Detect which cell encompasses the target text, then output its [x, y] center coordinate. 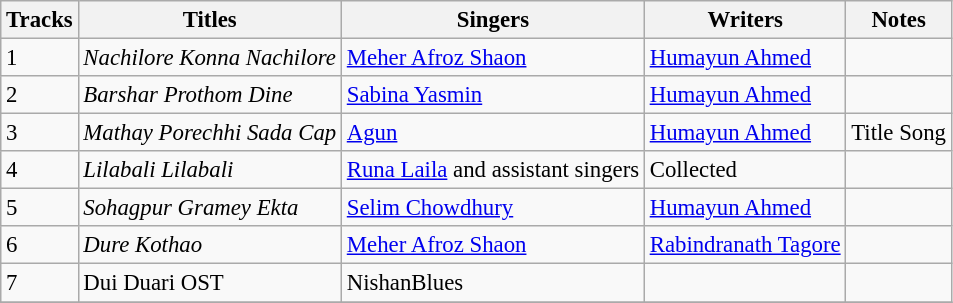
5 [40, 208]
Mathay Porechhi Sada Cap [210, 133]
Nachilore Konna Nachilore [210, 58]
7 [40, 283]
Tracks [40, 20]
Selim Chowdhury [492, 208]
Runa Laila and assistant singers [492, 170]
Barshar Prothom Dine [210, 95]
Dure Kothao [210, 245]
6 [40, 245]
Rabindranath Tagore [745, 245]
Sohagpur Gramey Ekta [210, 208]
Singers [492, 20]
1 [40, 58]
Collected [745, 170]
Notes [898, 20]
Title Song [898, 133]
Titles [210, 20]
Sabina Yasmin [492, 95]
Lilabali Lilabali [210, 170]
Writers [745, 20]
Dui Duari OST [210, 283]
4 [40, 170]
3 [40, 133]
Agun [492, 133]
2 [40, 95]
NishanBlues [492, 283]
